For the text-containing cell, return its midpoint in [X, Y] coordinate format. 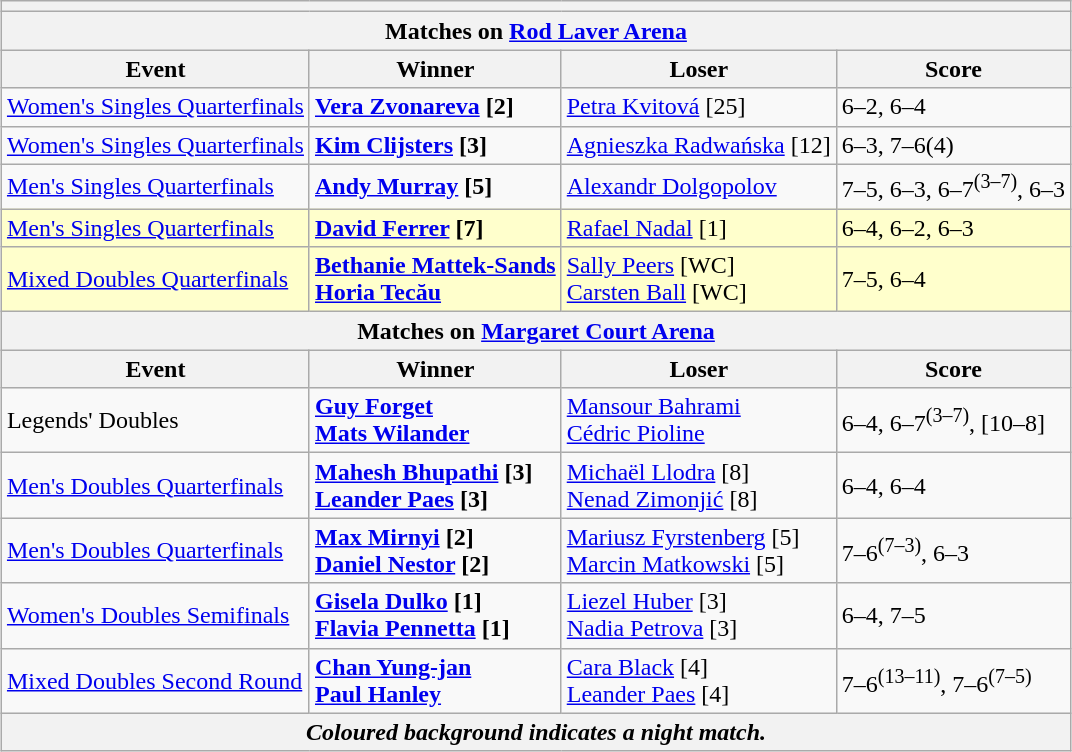
Alexandr Dolgopolov [698, 186]
Guy Forget Mats Wilander [435, 420]
Mariusz Fyrstenberg [5] Marcin Matkowski [5] [698, 550]
6–4, 6–2, 6–3 [953, 228]
Chan Yung-jan Paul Hanley [435, 680]
Mixed Doubles Quarterfinals [155, 280]
Gisela Dulko [1] Flavia Pennetta [1] [435, 616]
6–2, 6–4 [953, 107]
Legends' Doubles [155, 420]
Petra Kvitová [25] [698, 107]
Andy Murray [5] [435, 186]
Agnieszka Radwańska [12] [698, 145]
Coloured background indicates a night match. [536, 732]
Kim Clijsters [3] [435, 145]
Michaël Llodra [8] Nenad Zimonjić [8] [698, 486]
6–3, 7–6(4) [953, 145]
7–6(13–11), 7–6(7–5) [953, 680]
Matches on Rod Laver Arena [536, 31]
6–4, 6–4 [953, 486]
7–5, 6–3, 6–7(3–7), 6–3 [953, 186]
Liezel Huber [3] Nadia Petrova [3] [698, 616]
Mansour Bahrami Cédric Pioline [698, 420]
7–6(7–3), 6–3 [953, 550]
7–5, 6–4 [953, 280]
Matches on Margaret Court Arena [536, 331]
6–4, 7–5 [953, 616]
Women's Doubles Semifinals [155, 616]
Rafael Nadal [1] [698, 228]
Mixed Doubles Second Round [155, 680]
Bethanie Mattek-Sands Horia Tecău [435, 280]
Max Mirnyi [2] Daniel Nestor [2] [435, 550]
6–4, 6–7(3–7), [10–8] [953, 420]
Sally Peers [WC] Carsten Ball [WC] [698, 280]
Vera Zvonareva [2] [435, 107]
Mahesh Bhupathi [3] Leander Paes [3] [435, 486]
David Ferrer [7] [435, 228]
Cara Black [4] Leander Paes [4] [698, 680]
